Locate the cell with the specified text and output its [X, Y] center coordinate. 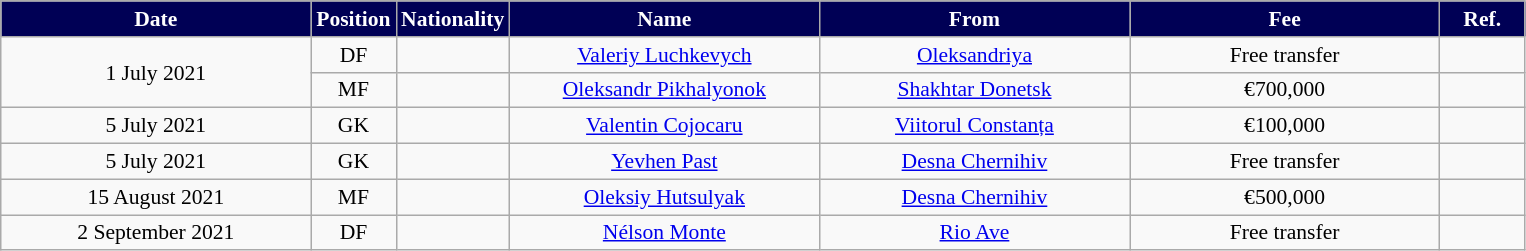
Rio Ave [974, 233]
Shakhtar Donetsk [974, 90]
Valeriy Luchkevych [664, 55]
Position [354, 19]
Nationality [452, 19]
15 August 2021 [156, 197]
Date [156, 19]
Fee [1285, 19]
From [974, 19]
Oleksandriya [974, 55]
1 July 2021 [156, 72]
2 September 2021 [156, 233]
Viitorul Constanța [974, 126]
Oleksiy Hutsulyak [664, 197]
Yevhen Past [664, 162]
€500,000 [1285, 197]
Ref. [1482, 19]
Oleksandr Pikhalyonok [664, 90]
€100,000 [1285, 126]
Valentin Cojocaru [664, 126]
Name [664, 19]
€700,000 [1285, 90]
Nélson Monte [664, 233]
